Return [X, Y] of the center of cell containing provided text 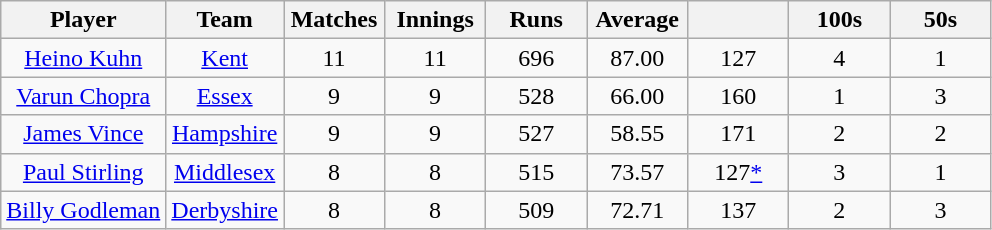
Billy Godleman [84, 210]
4 [840, 58]
Hampshire [225, 134]
Middlesex [225, 172]
58.55 [638, 134]
Essex [225, 96]
50s [940, 20]
137 [738, 210]
Kent [225, 58]
528 [536, 96]
127 [738, 58]
160 [738, 96]
100s [840, 20]
171 [738, 134]
66.00 [638, 96]
Derbyshire [225, 210]
515 [536, 172]
Player [84, 20]
Heino Kuhn [84, 58]
Runs [536, 20]
Average [638, 20]
Team [225, 20]
James Vince [84, 134]
Innings [436, 20]
Paul Stirling [84, 172]
87.00 [638, 58]
509 [536, 210]
Matches [334, 20]
527 [536, 134]
127* [738, 172]
696 [536, 58]
73.57 [638, 172]
72.71 [638, 210]
Varun Chopra [84, 96]
